Pinpoint the cell where the given text exists, returning its (X, Y) midpoint coordinate. 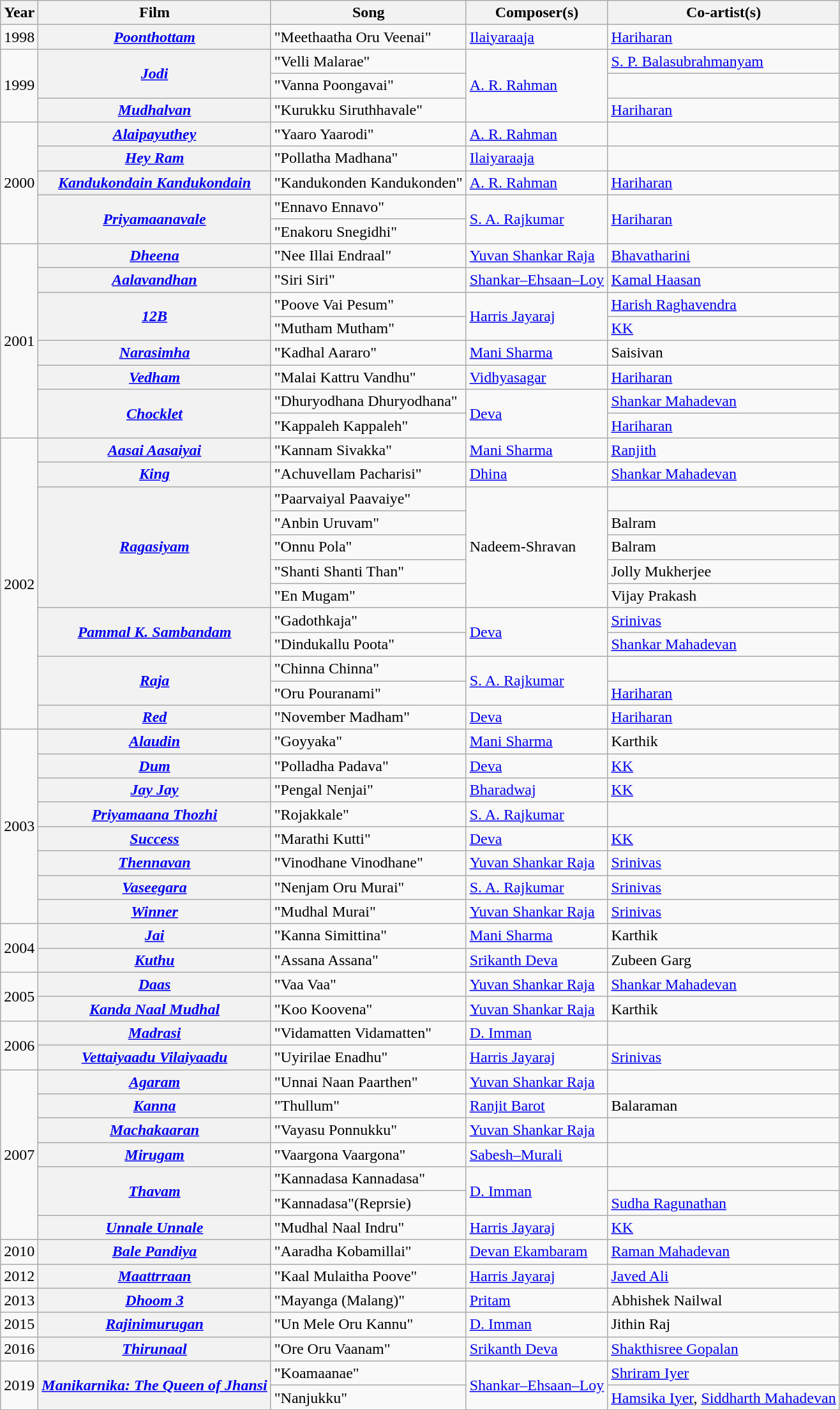
"Rojakkale" (368, 814)
Ranjit Barot (537, 1106)
2016 (19, 1349)
2013 (19, 1300)
Raja (154, 680)
2006 (19, 1045)
"Kadhal Aararo" (368, 353)
"Nanjukku" (368, 1397)
Mirugam (154, 1155)
"Shanti Shanti Than" (368, 571)
Jolly Mukherjee (724, 571)
Bale Pandiya (154, 1252)
Jai (154, 936)
"November Madham" (368, 717)
"Velli Malarae" (368, 61)
S. P. Balasubrahmanyam (724, 61)
Dhina (537, 474)
Nadeem-Shravan (537, 547)
Composer(s) (537, 13)
"Meethaatha Oru Veenai" (368, 37)
Rajinimurugan (154, 1324)
"Vanna Poongavai" (368, 86)
King (154, 474)
Agaram (154, 1082)
Harish Raghavendra (724, 304)
Ragasiyam (154, 547)
Dum (154, 766)
"Kandukonden Kandukonden" (368, 183)
"Yaaro Yaarodi" (368, 134)
2005 (19, 996)
"Goyyaka" (368, 742)
"Kurukku Siruthhavale" (368, 110)
"Anbin Uruvam" (368, 523)
Zubeen Garg (724, 960)
Thennavan (154, 863)
"Nenjam Oru Murai" (368, 887)
Red (154, 717)
2002 (19, 583)
"Chinna Chinna" (368, 668)
"Un Mele Oru Kannu" (368, 1324)
"Polladha Padava" (368, 766)
"Kaal Mulaitha Poove" (368, 1276)
Shriram Iyer (724, 1373)
Narasimha (154, 353)
Bhavatharini (724, 255)
"Aaradha Kobamillai" (368, 1252)
Jodi (154, 73)
Pammal K. Sambandam (154, 632)
"Achuvellam Pacharisi" (368, 474)
"Pollatha Madhana" (368, 158)
"Pengal Nenjai" (368, 790)
Success (154, 839)
Vettaiyaadu Vilaiyaadu (154, 1057)
Vijay Prakash (724, 596)
"Kannadasa Kannadasa" (368, 1179)
"Mudhal Naal Indru" (368, 1227)
"Poove Vai Pesum" (368, 304)
2007 (19, 1155)
Thavam (154, 1191)
Shakthisree Gopalan (724, 1349)
"Unnai Naan Paarthen" (368, 1082)
1999 (19, 86)
"Ennavo Ennavo" (368, 207)
Javed Ali (724, 1276)
Jithin Raj (724, 1324)
Aalavandhan (154, 280)
Kamal Haasan (724, 280)
Abhishek Nailwal (724, 1300)
"Uyirilae Enadhu" (368, 1057)
Alaudin (154, 742)
Kanda Naal Mudhal (154, 1009)
Priyamaanavale (154, 219)
"Kanna Simittina" (368, 936)
Vaseegara (154, 887)
"Kannam Sivakka" (368, 450)
"Vidamatten Vidamatten" (368, 1033)
Manikarnika: The Queen of Jhansi (154, 1385)
Ranjith (724, 450)
"Ore Oru Vaanam" (368, 1349)
"Mudhal Murai" (368, 911)
Vedham (154, 377)
Hey Ram (154, 158)
Kandukondain Kandukondain (154, 183)
"Dindukallu Poota" (368, 644)
Sabesh–Murali (537, 1155)
1998 (19, 37)
2001 (19, 340)
Daas (154, 984)
"Mayanga (Malang)" (368, 1300)
Thirunaal (154, 1349)
"Koo Koovena" (368, 1009)
Priyamaana Thozhi (154, 814)
"Onnu Pola" (368, 547)
Song (368, 13)
Raman Mahadevan (724, 1252)
"Koamaanae" (368, 1373)
"Gadothkaja" (368, 620)
"Kappaleh Kappaleh" (368, 426)
"Dhuryodhana Dhuryodhana" (368, 401)
2003 (19, 827)
Maattrraan (154, 1276)
Winner (154, 911)
2004 (19, 948)
Aasai Aasaiyai (154, 450)
Saisivan (724, 353)
"En Mugam" (368, 596)
Devan Ekambaram (537, 1252)
Jay Jay (154, 790)
Alaipayuthey (154, 134)
Chocklet (154, 414)
"Enakoru Snegidhi" (368, 231)
"Thullum" (368, 1106)
Machakaaran (154, 1130)
Bharadwaj (537, 790)
Pritam (537, 1300)
"Assana Assana" (368, 960)
Balaraman (724, 1106)
"Vayasu Ponnukku" (368, 1130)
"Siri Siri" (368, 280)
Co-artist(s) (724, 13)
Hamsika Iyer, Siddharth Mahadevan (724, 1397)
"Mutham Mutham" (368, 329)
2000 (19, 183)
12B (154, 317)
Dheena (154, 255)
2012 (19, 1276)
Madrasi (154, 1033)
Vidhyasagar (537, 377)
"Vaargona Vaargona" (368, 1155)
2010 (19, 1252)
Mudhalvan (154, 110)
Dhoom 3 (154, 1300)
"Marathi Kutti" (368, 839)
"Malai Kattru Vandhu" (368, 377)
2015 (19, 1324)
Sudha Ragunathan (724, 1203)
"Paarvaiyal Paavaiye" (368, 499)
Kanna (154, 1106)
2019 (19, 1385)
Kuthu (154, 960)
Film (154, 13)
Year (19, 13)
"Vinodhane Vinodhane" (368, 863)
"Vaa Vaa" (368, 984)
"Oru Pouranami" (368, 693)
Poonthottam (154, 37)
"Nee Illai Endraal" (368, 255)
Unnale Unnale (154, 1227)
"Kannadasa"(Reprsie) (368, 1203)
